Pinpoint the cell where the given text exists, returning its [X, Y] midpoint coordinate. 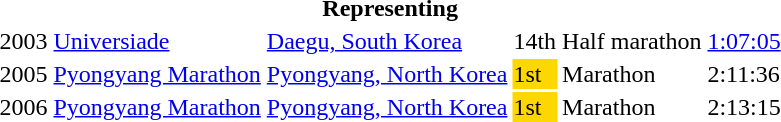
Universiade [157, 41]
Half marathon [632, 41]
Daegu, South Korea [387, 41]
14th [535, 41]
